Detect which cell encompasses the target text, then output its [x, y] center coordinate. 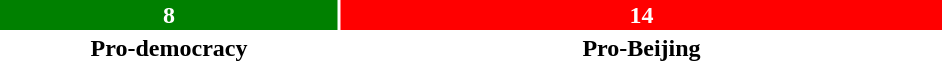
8 [169, 15]
14 [642, 15]
